Search for the cell housing the specified text and yield its [x, y] center coordinate. 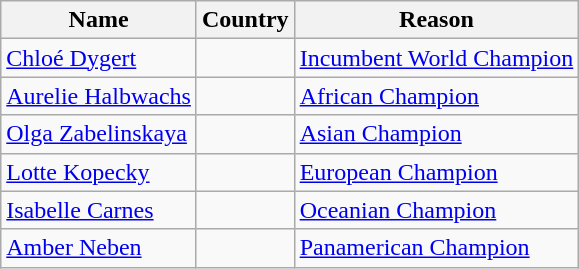
African Champion [436, 96]
Aurelie Halbwachs [99, 96]
Olga Zabelinskaya [99, 134]
Asian Champion [436, 134]
Country [245, 20]
Isabelle Carnes [99, 210]
Amber Neben [99, 248]
Panamerican Champion [436, 248]
Reason [436, 20]
Incumbent World Champion [436, 58]
Lotte Kopecky [99, 172]
Oceanian Champion [436, 210]
European Champion [436, 172]
Name [99, 20]
Chloé Dygert [99, 58]
